For the text-containing cell, return its midpoint in (x, y) coordinate format. 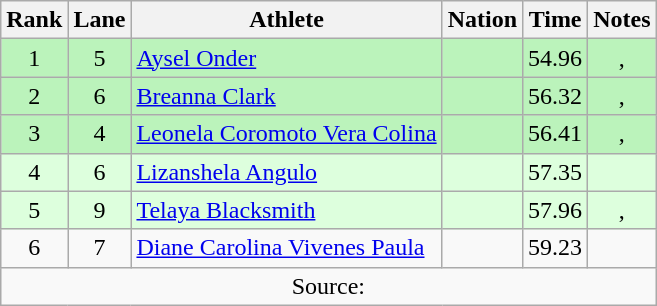
Athlete (286, 20)
Lizanshela Angulo (286, 172)
3 (34, 134)
Notes (622, 20)
Rank (34, 20)
1 (34, 58)
57.35 (556, 172)
Breanna Clark (286, 96)
56.32 (556, 96)
Time (556, 20)
Lane (100, 20)
Leonela Coromoto Vera Colina (286, 134)
2 (34, 96)
Telaya Blacksmith (286, 210)
56.41 (556, 134)
54.96 (556, 58)
Source: (328, 286)
9 (100, 210)
Nation (482, 20)
59.23 (556, 248)
Diane Carolina Vivenes Paula (286, 248)
Aysel Onder (286, 58)
57.96 (556, 210)
7 (100, 248)
